For the text-containing cell, return its midpoint in [x, y] coordinate format. 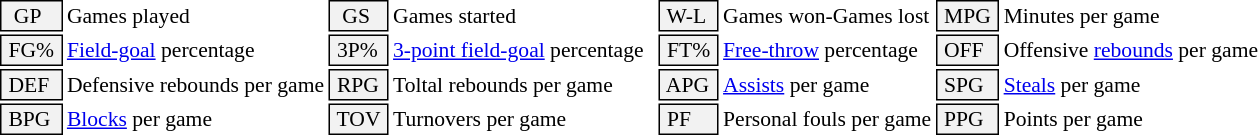
3P% [359, 50]
DEF [31, 85]
APG [689, 85]
FG% [31, 50]
Assists per game [828, 85]
SPG [968, 85]
OFF [968, 50]
FT% [689, 50]
Games won-Games lost [828, 16]
Games played [195, 16]
Field-goal percentage [195, 50]
GS [359, 16]
Defensive rebounds per game [195, 85]
W-L [689, 16]
GP [31, 16]
Toltal rebounds per game [524, 85]
Games started [524, 16]
RPG [359, 85]
MPG [968, 16]
3-point field-goal percentage [524, 50]
Free-throw percentage [828, 50]
